Detect which cell encompasses the target text, then output its [x, y] center coordinate. 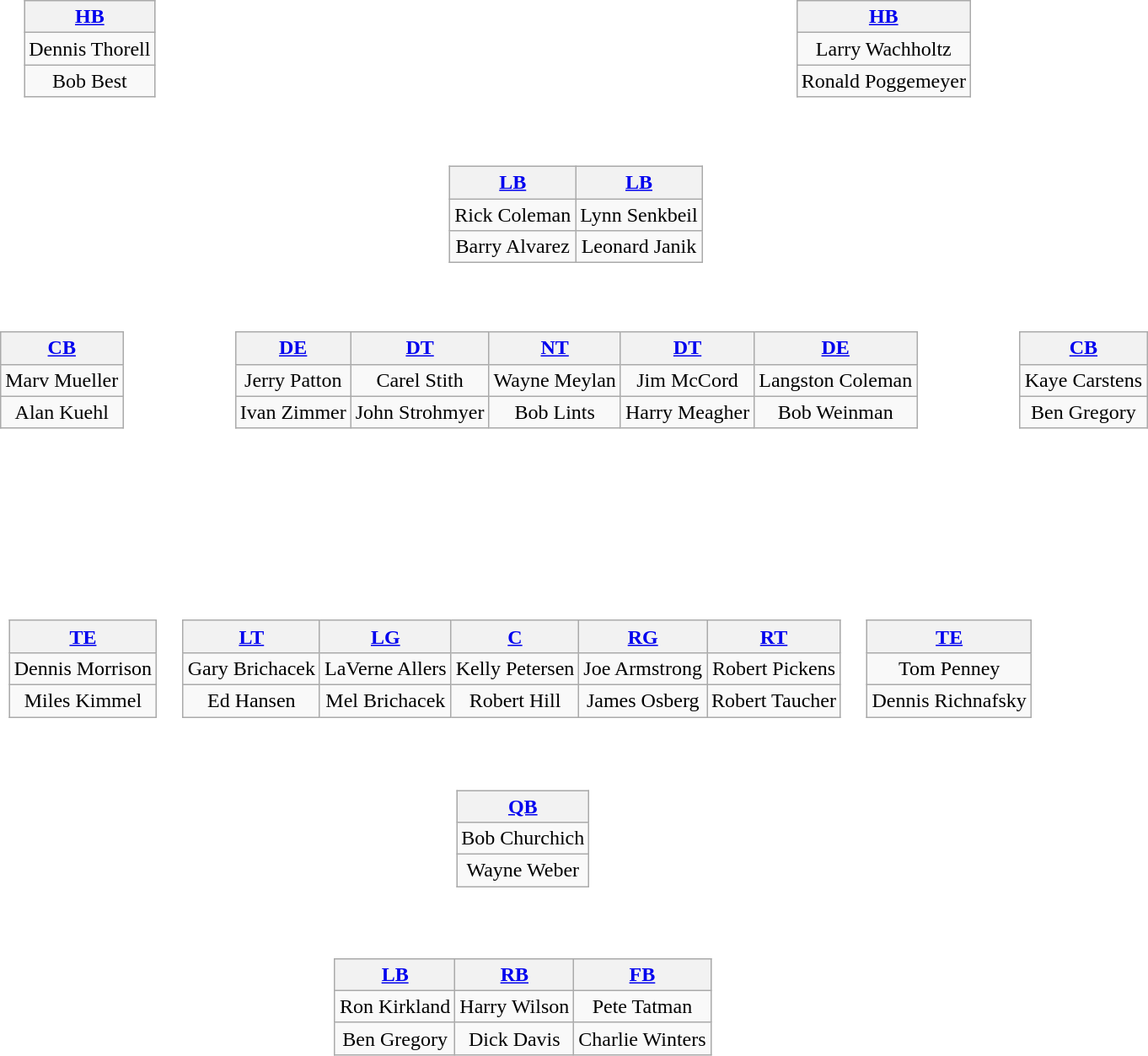
Langston Coleman [836, 380]
Miles Kimmel [83, 700]
TE Tom Penney Dennis Richnafsky [959, 657]
TE Dennis Morrison Miles Kimmel [93, 657]
Bob Churchich [523, 839]
Gary Brichacek [251, 668]
John Strohmyer [420, 412]
Bob Weinman [836, 412]
Ron Kirkland [394, 1006]
Kaye Carstens [1083, 380]
Robert Pickens [774, 668]
Carel Stith [420, 380]
Lynn Senkbeil [639, 215]
LB LB Rick Coleman Lynn Senkbeil Barry Alvarez Leonard Janik [586, 203]
Ivan Zimmer [293, 412]
Charlie Winters [642, 1038]
Tom Penney [949, 668]
Harry Meagher [687, 412]
Dennis Richnafsky [949, 700]
QB [523, 807]
Marv Mueller [62, 380]
Bob Best [89, 81]
Leonard Janik [639, 247]
Kelly Petersen [515, 668]
Wayne Meylan [555, 380]
RB [514, 974]
DE DT NT DT DE Jerry Patton Carel Stith Wayne Meylan Jim McCord Langston Coleman Ivan Zimmer John Strohmyer Bob Lints Harry Meagher Bob Weinman [586, 369]
Mel Brichacek [385, 700]
Rick Coleman [512, 215]
LaVerne Allers [385, 668]
NT [555, 348]
FB [642, 974]
Pete Tatman [642, 1006]
Robert Taucher [774, 700]
Dennis Morrison [83, 668]
Dennis Thorell [89, 49]
Ronald Poggemeyer [883, 81]
Dick Davis [514, 1038]
Bob Lints [555, 412]
James Osberg [643, 700]
Jim McCord [687, 380]
Barry Alvarez [512, 247]
Joe Armstrong [643, 668]
Alan Kuehl [62, 412]
RT [774, 636]
Robert Hill [515, 700]
Larry Wachholtz [883, 49]
Wayne Weber [523, 871]
LT [251, 636]
QB Bob Churchich Wayne Weber [533, 827]
C [515, 636]
LG [385, 636]
Harry Wilson [514, 1006]
Ed Hansen [251, 700]
Jerry Patton [293, 380]
RG [643, 636]
